Locate the cell with the specified text and output its (X, Y) center coordinate. 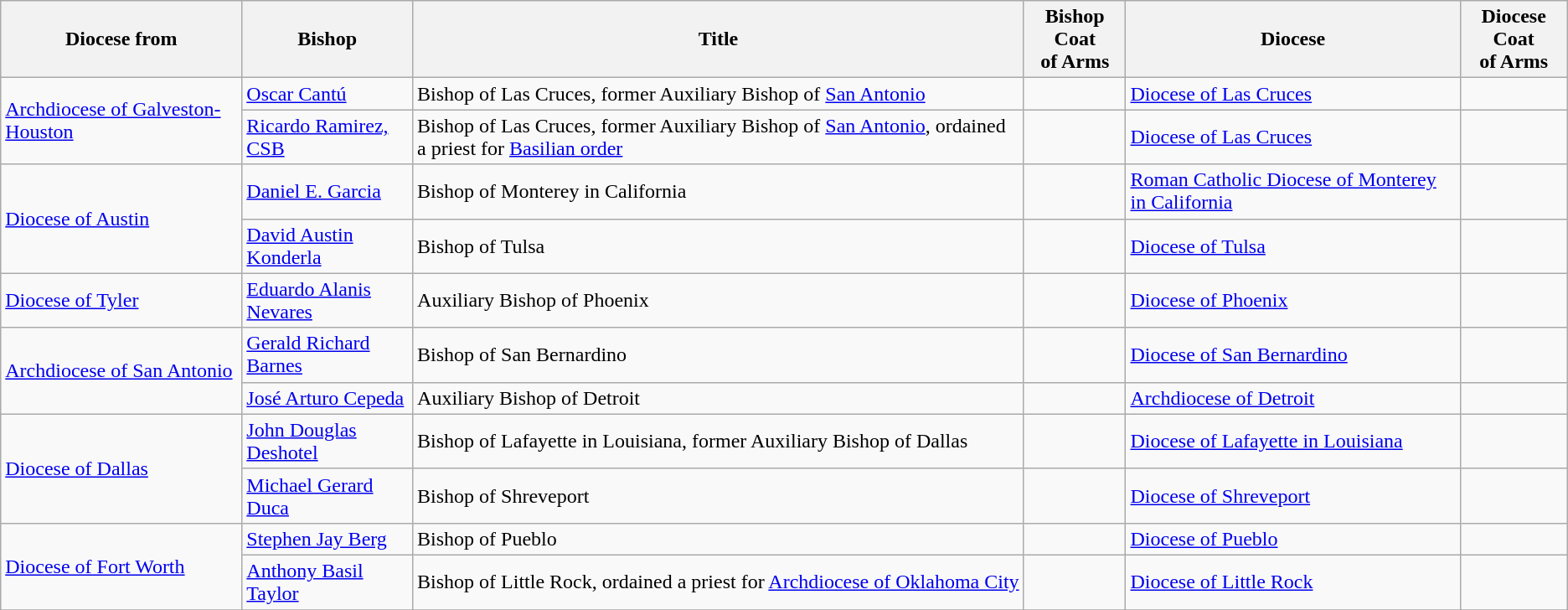
Roman Catholic Diocese of Monterey in California (1293, 191)
Bishop of Little Rock, ordained a priest for Archdiocese of Oklahoma City (719, 582)
Bishop of Lafayette in Louisiana, former Auxiliary Bishop of Dallas (719, 441)
Archdiocese of Detroit (1293, 398)
Bishop of Shreveport (719, 496)
Auxiliary Bishop of Phoenix (719, 300)
Bishop (328, 39)
Stephen Jay Berg (328, 539)
Diocese (1293, 39)
Diocese of Tyler (121, 300)
Diocese of Pueblo (1293, 539)
Bishop Coatof Arms (1075, 39)
Diocese of Phoenix (1293, 300)
Bishop of Las Cruces, former Auxiliary Bishop of San Antonio (719, 94)
David Austin Konderla (328, 246)
Diocese from (121, 39)
Bishop of Tulsa (719, 246)
Diocese of Fort Worth (121, 566)
Bishop of Pueblo (719, 539)
Bishop of Monterey in California (719, 191)
Diocese of San Bernardino (1293, 355)
Daniel E. Garcia (328, 191)
Diocese Coatof Arms (1514, 39)
John Douglas Deshotel (328, 441)
Ricardo Ramirez, CSB (328, 137)
Anthony Basil Taylor (328, 582)
Title (719, 39)
Eduardo Alanis Nevares (328, 300)
Oscar Cantú (328, 94)
Diocese of Little Rock (1293, 582)
Michael Gerard Duca (328, 496)
Bishop of Las Cruces, former Auxiliary Bishop of San Antonio, ordained a priest for Basilian order (719, 137)
José Arturo Cepeda (328, 398)
Diocese of Austin (121, 219)
Archdiocese of Galveston-Houston (121, 121)
Auxiliary Bishop of Detroit (719, 398)
Gerald Richard Barnes (328, 355)
Diocese of Dallas (121, 468)
Diocese of Lafayette in Louisiana (1293, 441)
Bishop of San Bernardino (719, 355)
Diocese of Tulsa (1293, 246)
Diocese of Shreveport (1293, 496)
Archdiocese of San Antonio (121, 370)
